Capture the cell that displays the provided text and extract its (X, Y) central coordinate. 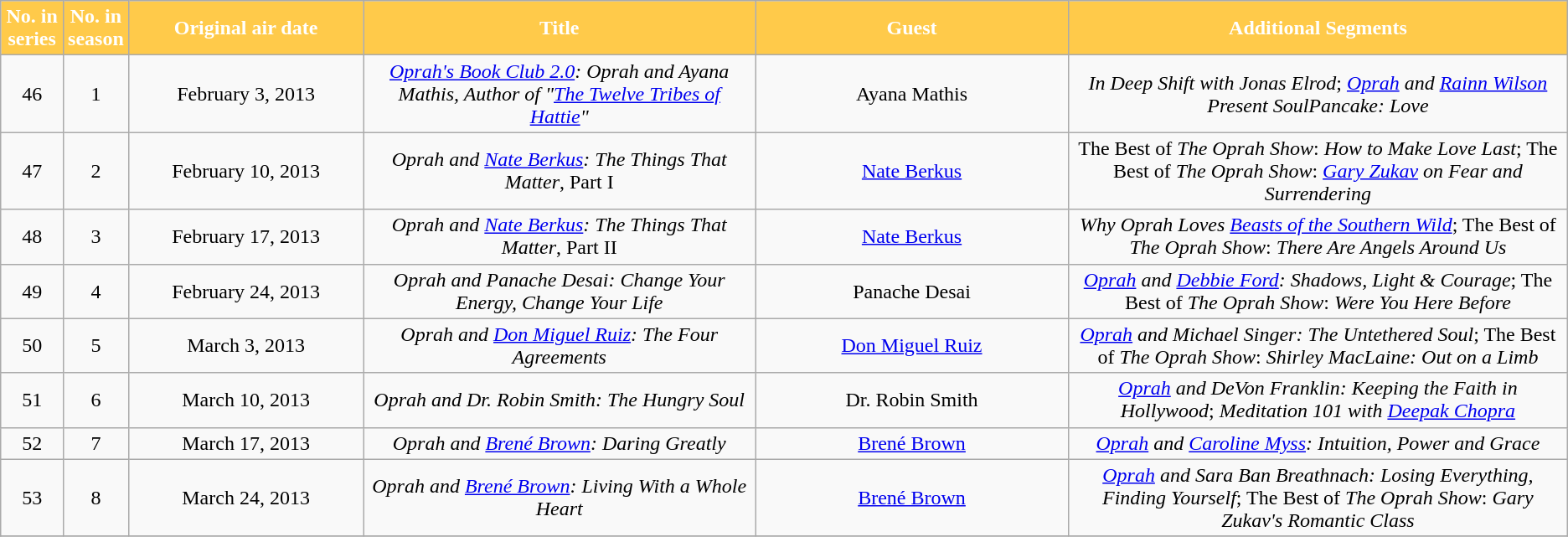
March 3, 2013 (246, 345)
Oprah and Brené Brown: Living With a Whole Heart (560, 498)
Dr. Robin Smith (912, 400)
49 (32, 292)
Oprah and Brené Brown: Daring Greatly (560, 443)
1 (96, 94)
Oprah and Nate Berkus: The Things That Matter, Part I (560, 171)
Guest (912, 28)
7 (96, 443)
February 3, 2013 (246, 94)
52 (32, 443)
46 (32, 94)
Don Miguel Ruiz (912, 345)
Oprah's Book Club 2.0: Oprah and Ayana Mathis, Author of "The Twelve Tribes of Hattie" (560, 94)
The Best of The Oprah Show: How to Make Love Last; The Best of The Oprah Show: Gary Zukav on Fear and Surrendering (1318, 171)
Oprah and Nate Berkus: The Things That Matter, Part II (560, 236)
February 24, 2013 (246, 292)
In Deep Shift with Jonas Elrod; Oprah and Rainn Wilson Present SoulPancake: Love (1318, 94)
Oprah and Dr. Robin Smith: The Hungry Soul (560, 400)
Oprah and Caroline Myss: Intuition, Power and Grace (1318, 443)
Oprah and Debbie Ford: Shadows, Light & Courage; The Best of The Oprah Show: Were You Here Before (1318, 292)
47 (32, 171)
Oprah and Michael Singer: The Untethered Soul; The Best of The Oprah Show: Shirley MacLaine: Out on a Limb (1318, 345)
February 10, 2013 (246, 171)
48 (32, 236)
March 24, 2013 (246, 498)
Why Oprah Loves Beasts of the Southern Wild; The Best of The Oprah Show: There Are Angels Around Us (1318, 236)
No. inseries (32, 28)
4 (96, 292)
53 (32, 498)
Original air date (246, 28)
6 (96, 400)
No. inseason (96, 28)
51 (32, 400)
Additional Segments (1318, 28)
Oprah and DeVon Franklin: Keeping the Faith in Hollywood; Meditation 101 with Deepak Chopra (1318, 400)
March 17, 2013 (246, 443)
5 (96, 345)
50 (32, 345)
3 (96, 236)
Panache Desai (912, 292)
Title (560, 28)
Ayana Mathis (912, 94)
February 17, 2013 (246, 236)
March 10, 2013 (246, 400)
Oprah and Don Miguel Ruiz: The Four Agreements (560, 345)
Oprah and Panache Desai: Change Your Energy, Change Your Life (560, 292)
8 (96, 498)
2 (96, 171)
Oprah and Sara Ban Breathnach: Losing Everything, Finding Yourself; The Best of The Oprah Show: Gary Zukav's Romantic Class (1318, 498)
